Determine the (x, y) coordinate at the center of the cell enclosing the given text.  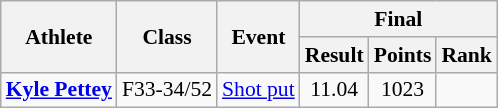
Kyle Pettey (59, 90)
1023 (403, 90)
Points (403, 55)
Final (398, 19)
Shot put (258, 90)
Event (258, 36)
Class (167, 36)
F33-34/52 (167, 90)
Rank (466, 55)
Athlete (59, 36)
Result (334, 55)
11.04 (334, 90)
